Determine the (X, Y) coordinate at the center of the cell enclosing the given text.  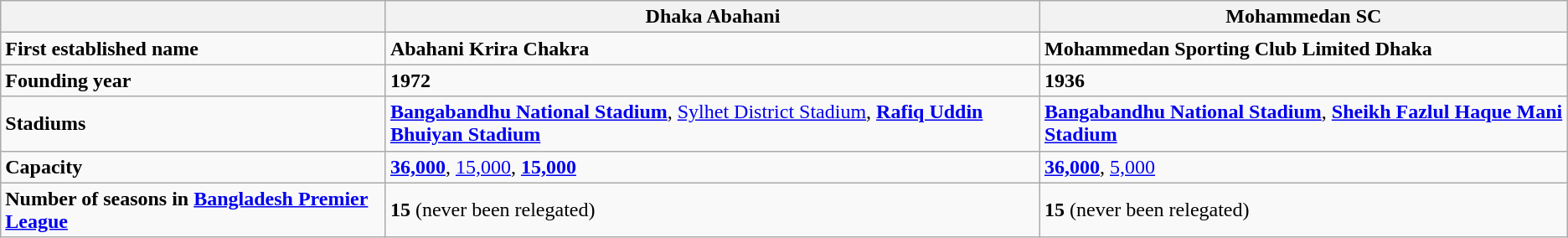
36,000, 5,000 (1303, 167)
Number of seasons in Bangladesh Premier League (193, 210)
Bangabandhu National Stadium, Sheikh Fazlul Haque Mani Stadium (1303, 124)
Mohammedan Sporting Club Limited Dhaka (1303, 49)
Bangabandhu National Stadium, Sylhet District Stadium, Rafiq Uddin Bhuiyan Stadium (712, 124)
1936 (1303, 80)
Stadiums (193, 124)
Capacity (193, 167)
Dhaka Abahani (712, 17)
Abahani Krira Chakra (712, 49)
1972 (712, 80)
Mohammedan SC (1303, 17)
36,000, 15,000, 15,000 (712, 167)
First established name (193, 49)
Founding year (193, 80)
